Determine the (X, Y) coordinate at the center of the cell enclosing the given text.  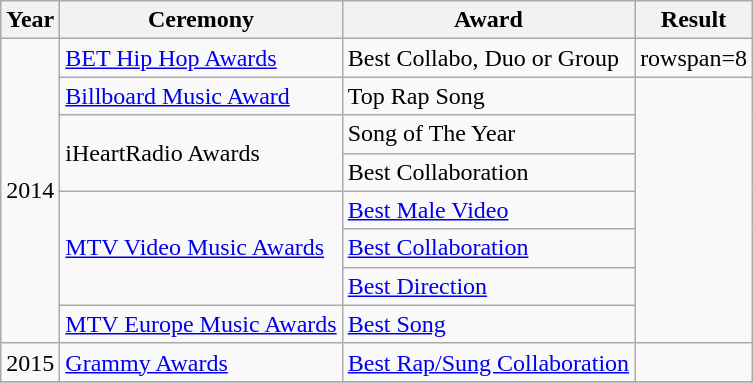
Award (488, 20)
2015 (30, 362)
Best Direction (488, 286)
iHeartRadio Awards (201, 153)
Ceremony (201, 20)
rowspan=8 (694, 58)
Result (694, 20)
Top Rap Song (488, 96)
MTV Video Music Awards (201, 248)
Grammy Awards (201, 362)
MTV Europe Music Awards (201, 324)
Song of The Year (488, 134)
Best Collabo, Duo or Group (488, 58)
Best Rap/Sung Collaboration (488, 362)
Year (30, 20)
2014 (30, 191)
Best Song (488, 324)
BET Hip Hop Awards (201, 58)
Billboard Music Award (201, 96)
Best Male Video (488, 210)
